From the cell containing the given text, extract its center point as [x, y] coordinate. 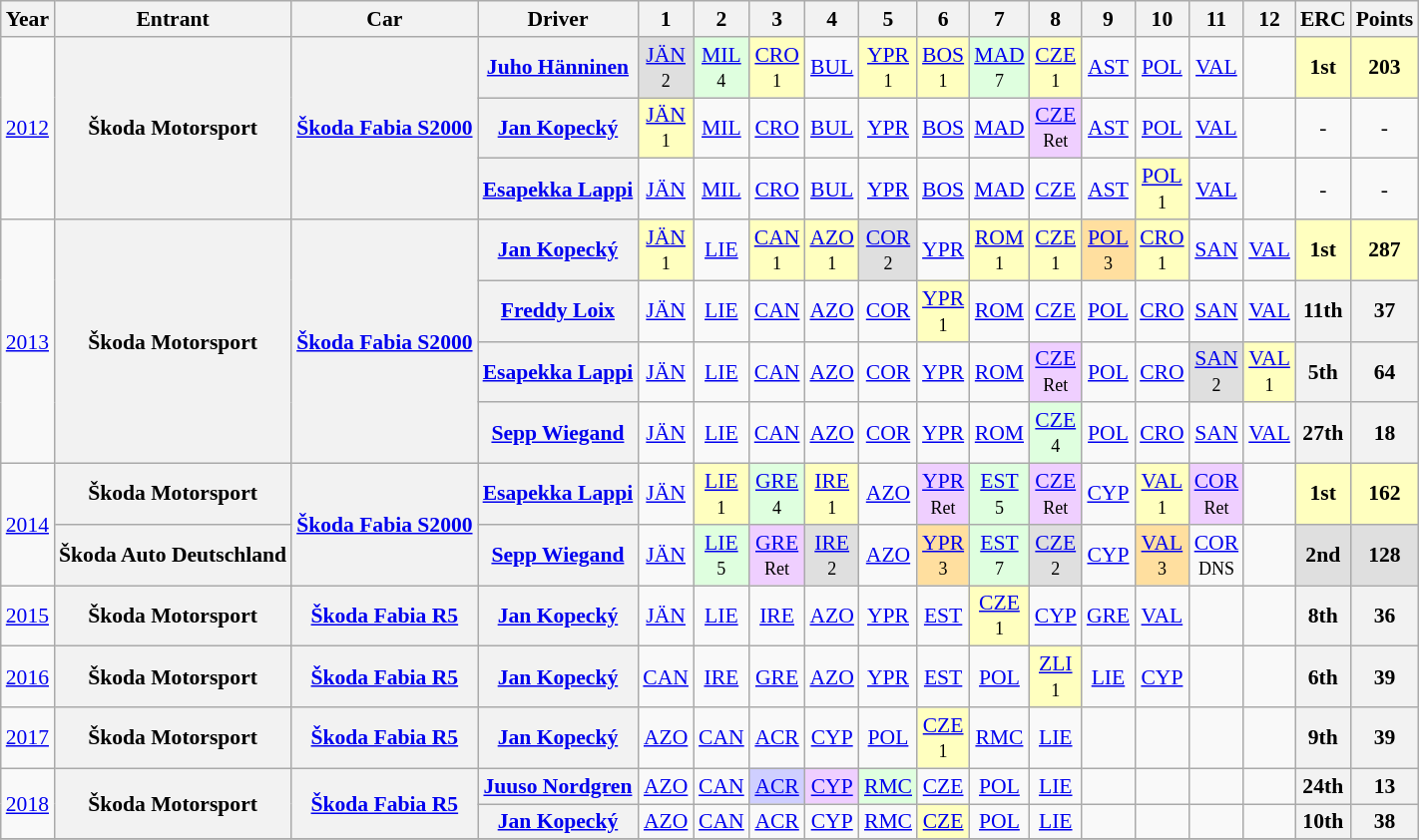
ROM1 [1000, 249]
CORRet [1217, 495]
Juuso Nordgren [559, 786]
8 [1056, 19]
128 [1385, 555]
203 [1385, 68]
LIE1 [721, 495]
10th [1323, 822]
2nd [1323, 555]
13 [1385, 786]
2014 [28, 525]
VAL3 [1162, 555]
2018 [28, 804]
EST5 [1000, 495]
10 [1162, 19]
2013 [28, 341]
5 [888, 19]
YPR3 [943, 555]
11 [1217, 19]
MIL4 [721, 68]
COR2 [888, 249]
IRE1 [831, 495]
9th [1323, 738]
24th [1323, 786]
5th [1323, 371]
12 [1269, 19]
GRE4 [777, 495]
BOS1 [943, 68]
IRE2 [831, 555]
CORDNS [1217, 555]
18 [1385, 433]
2016 [28, 676]
37 [1385, 311]
3 [777, 19]
Entrant [173, 19]
Freddy Loix [559, 311]
EST7 [1000, 555]
YPRRet [943, 495]
Car [384, 19]
Juho Hänninen [559, 68]
7 [1000, 19]
6 [943, 19]
11th [1323, 311]
POL3 [1108, 249]
POL1 [1162, 190]
Škoda Auto Deutschland [173, 555]
JÄN2 [666, 68]
ERC [1323, 19]
MAD7 [1000, 68]
CAN1 [777, 249]
2 [721, 19]
Points [1385, 19]
38 [1385, 822]
9 [1108, 19]
CZE2 [1056, 555]
8th [1323, 617]
GRERet [777, 555]
287 [1385, 249]
2017 [28, 738]
LIE5 [721, 555]
CZE4 [1056, 433]
Year [28, 19]
Driver [559, 19]
36 [1385, 617]
4 [831, 19]
2012 [28, 128]
SAN2 [1217, 371]
64 [1385, 371]
2015 [28, 617]
ZLI1 [1056, 676]
27th [1323, 433]
AZO1 [831, 249]
162 [1385, 495]
6th [1323, 676]
1 [666, 19]
